Output the (x, y) coordinate of the center of the cell containing the given text.  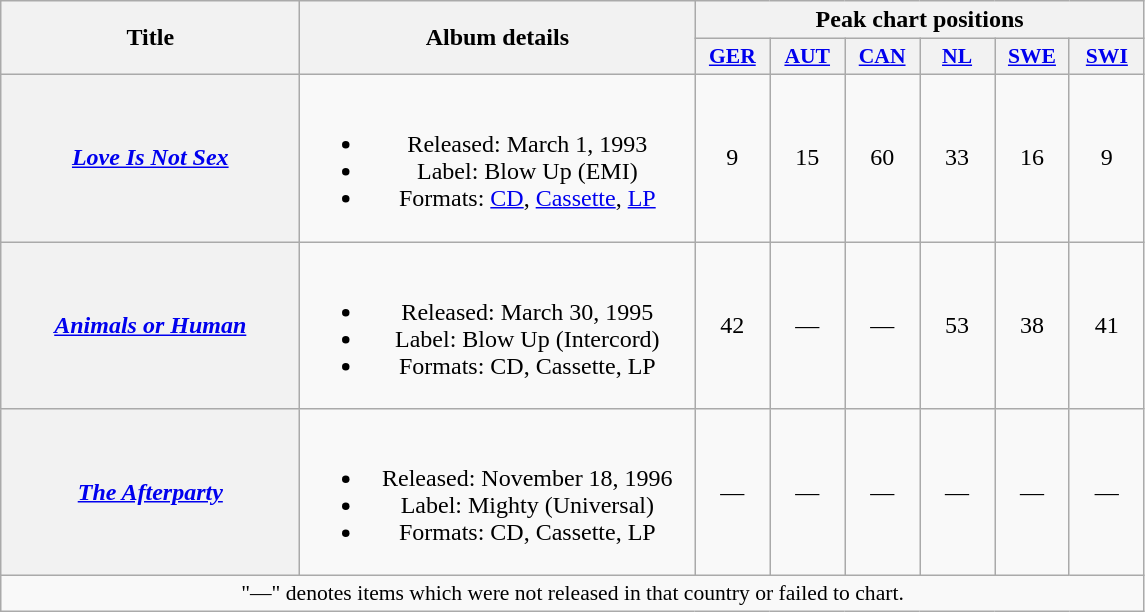
16 (1032, 158)
Released: March 30, 1995Label: Blow Up (Intercord)Formats: CD, Cassette, LP (498, 326)
CAN (882, 57)
53 (958, 326)
Love Is Not Sex (150, 158)
Title (150, 38)
GER (732, 57)
15 (808, 158)
41 (1106, 326)
SWE (1032, 57)
33 (958, 158)
42 (732, 326)
Released: March 1, 1993Label: Blow Up (EMI)Formats: CD, Cassette, LP (498, 158)
"—" denotes items which were not released in that country or failed to chart. (573, 594)
Released: November 18, 1996Label: Mighty (Universal)Formats: CD, Cassette, LP (498, 492)
Album details (498, 38)
Animals or Human (150, 326)
NL (958, 57)
The Afterparty (150, 492)
60 (882, 158)
Peak chart positions (920, 20)
38 (1032, 326)
SWI (1106, 57)
AUT (808, 57)
